Scan for the cell matching the given text and deliver its [X, Y] coordinate at center. 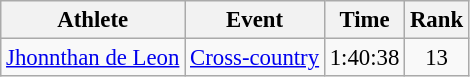
Cross-country [255, 58]
Jhonnthan de Leon [93, 58]
Event [255, 20]
Athlete [93, 20]
Time [364, 20]
1:40:38 [364, 58]
Rank [437, 20]
13 [437, 58]
